Scan for the cell matching the given text and deliver its (x, y) coordinate at center. 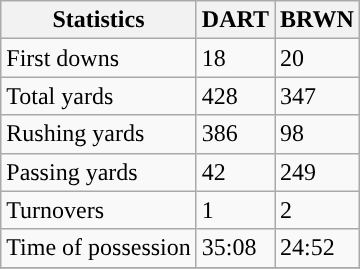
Statistics (99, 20)
347 (318, 96)
249 (318, 172)
386 (235, 134)
428 (235, 96)
Rushing yards (99, 134)
98 (318, 134)
First downs (99, 58)
18 (235, 58)
24:52 (318, 248)
Turnovers (99, 210)
2 (318, 210)
35:08 (235, 248)
20 (318, 58)
Passing yards (99, 172)
42 (235, 172)
Total yards (99, 96)
Time of possession (99, 248)
BRWN (318, 20)
DART (235, 20)
1 (235, 210)
